Locate the cell with the specified text and output its [X, Y] center coordinate. 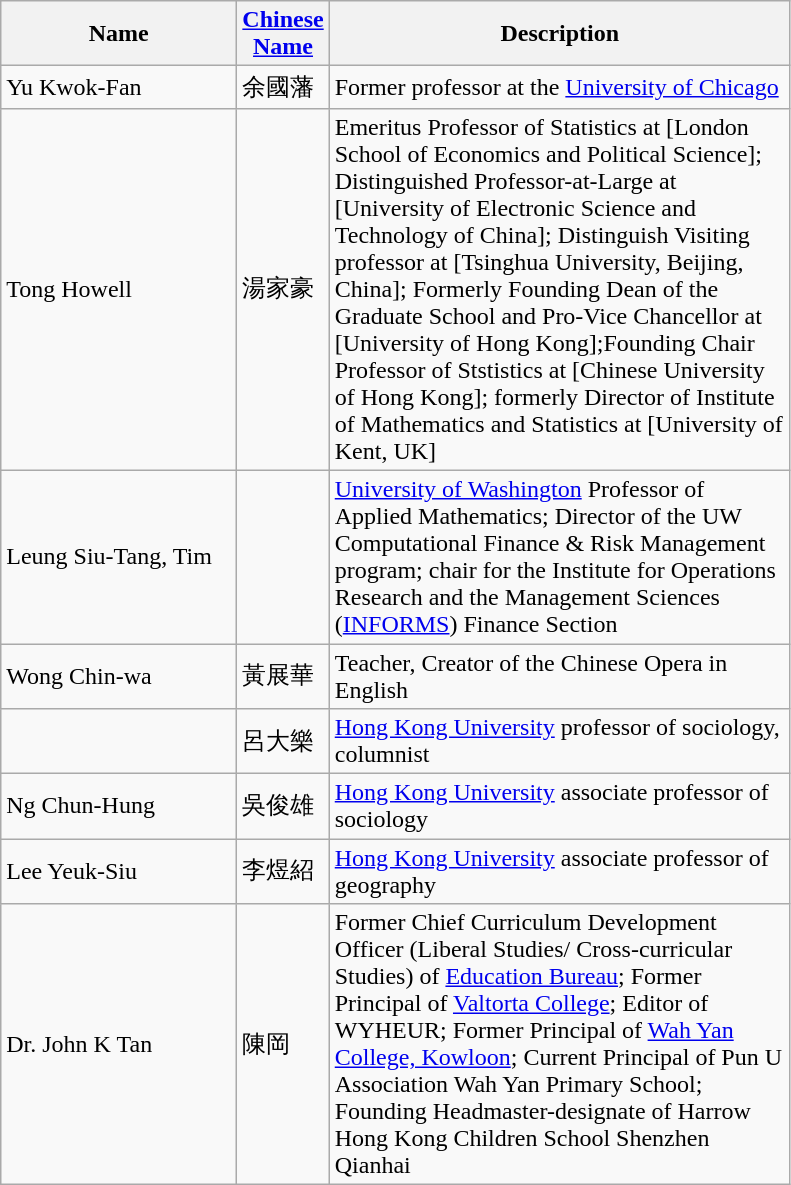
Teacher, Creator of the Chinese Opera in English [560, 676]
Tong Howell [119, 289]
Wong Chin-wa [119, 676]
Former professor at the University of Chicago [560, 88]
Hong Kong University professor of sociology, columnist [560, 742]
Yu Kwok-Fan [119, 88]
Name [119, 34]
Chinese Name [283, 34]
黃展華 [283, 676]
Leung Siu-Tang, Tim [119, 556]
李煜紹 [283, 872]
吳俊雄 [283, 806]
湯家豪 [283, 289]
陳岡 [283, 1044]
Lee Yeuk-Siu [119, 872]
Ng Chun-Hung [119, 806]
Hong Kong University associate professor of geography [560, 872]
Description [560, 34]
Hong Kong University associate professor of sociology [560, 806]
呂大樂 [283, 742]
余國藩 [283, 88]
Dr. John K Tan [119, 1044]
